Output the (x, y) coordinate of the center of the cell containing the given text.  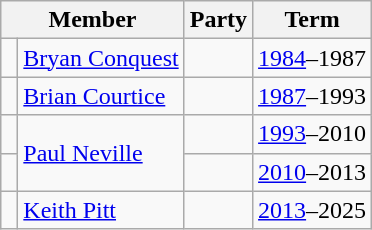
Keith Pitt (101, 210)
1984–1987 (312, 58)
Party (218, 20)
1993–2010 (312, 134)
Member (92, 20)
2010–2013 (312, 172)
Term (312, 20)
Paul Neville (101, 153)
2013–2025 (312, 210)
1987–1993 (312, 96)
Brian Courtice (101, 96)
Bryan Conquest (101, 58)
